Output the (x, y) coordinate of the center of the cell containing the given text.  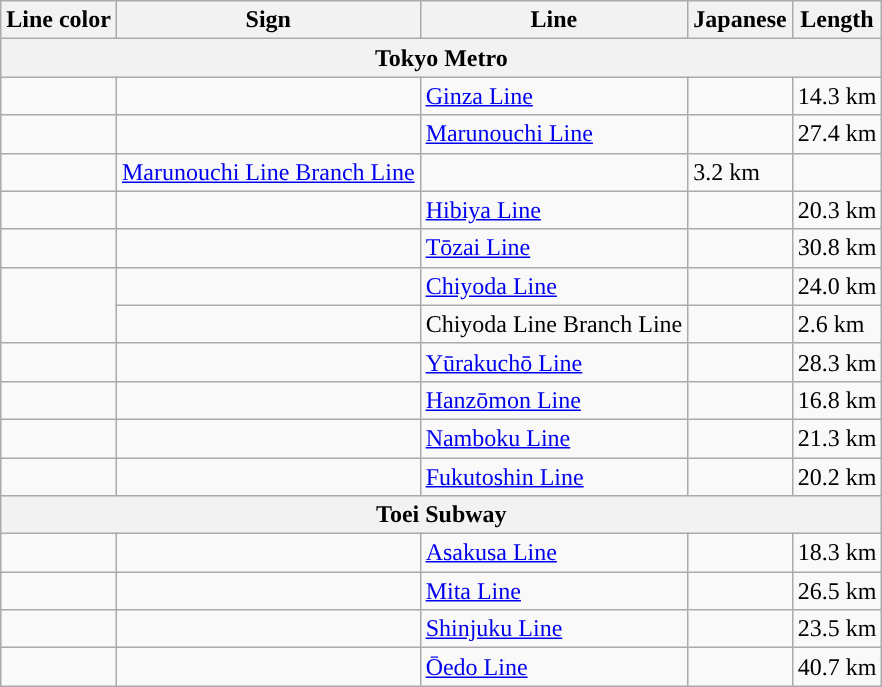
Fukutoshin Line (554, 477)
Chiyoda Line Branch Line (554, 324)
24.0 km (837, 286)
Yūrakuchō Line (554, 362)
Asakusa Line (554, 553)
Tokyo Metro (442, 58)
Namboku Line (554, 438)
Mita Line (554, 591)
2.6 km (837, 324)
40.7 km (837, 667)
Japanese (740, 20)
Shinjuku Line (554, 629)
26.5 km (837, 591)
14.3 km (837, 96)
3.2 km (740, 172)
28.3 km (837, 362)
21.3 km (837, 438)
Hanzōmon Line (554, 400)
Marunouchi Line (554, 134)
27.4 km (837, 134)
20.2 km (837, 477)
Line (554, 20)
16.8 km (837, 400)
Ōedo Line (554, 667)
Line color (59, 20)
Marunouchi Line Branch Line (268, 172)
Length (837, 20)
Ginza Line (554, 96)
20.3 km (837, 210)
23.5 km (837, 629)
Sign (268, 20)
Chiyoda Line (554, 286)
Hibiya Line (554, 210)
Toei Subway (442, 515)
Tōzai Line (554, 248)
18.3 km (837, 553)
30.8 km (837, 248)
